Pinpoint the cell where the given text exists, returning its (X, Y) midpoint coordinate. 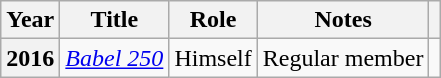
2016 (30, 58)
Notes (343, 20)
Title (114, 20)
Role (213, 20)
Himself (213, 58)
Regular member (343, 58)
Babel 250 (114, 58)
Year (30, 20)
